Pinpoint the cell where the given text exists, returning its (X, Y) midpoint coordinate. 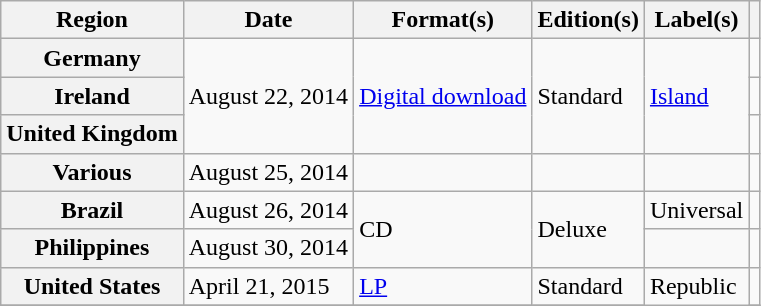
Island (696, 96)
Ireland (92, 96)
August 30, 2014 (268, 248)
August 26, 2014 (268, 210)
Deluxe (588, 229)
LP (443, 286)
Date (268, 20)
Region (92, 20)
August 22, 2014 (268, 96)
United Kingdom (92, 134)
Edition(s) (588, 20)
United States (92, 286)
CD (443, 229)
Philippines (92, 248)
Brazil (92, 210)
Label(s) (696, 20)
Germany (92, 58)
Digital download (443, 96)
August 25, 2014 (268, 172)
Various (92, 172)
Universal (696, 210)
Format(s) (443, 20)
April 21, 2015 (268, 286)
Republic (696, 286)
